Search for the cell housing the specified text and yield its (x, y) center coordinate. 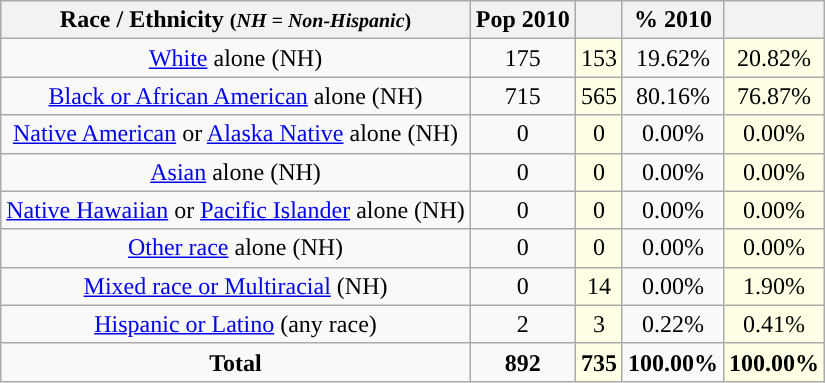
735 (598, 362)
0.22% (672, 324)
892 (522, 362)
3 (598, 324)
Asian alone (NH) (236, 172)
Hispanic or Latino (any race) (236, 324)
% 2010 (672, 20)
153 (598, 58)
565 (598, 96)
1.90% (774, 286)
Pop 2010 (522, 20)
Other race alone (NH) (236, 248)
Race / Ethnicity (NH = Non-Hispanic) (236, 20)
Native Hawaiian or Pacific Islander alone (NH) (236, 210)
20.82% (774, 58)
Native American or Alaska Native alone (NH) (236, 134)
80.16% (672, 96)
Black or African American alone (NH) (236, 96)
Mixed race or Multiracial (NH) (236, 286)
0.41% (774, 324)
175 (522, 58)
2 (522, 324)
76.87% (774, 96)
19.62% (672, 58)
715 (522, 96)
Total (236, 362)
14 (598, 286)
White alone (NH) (236, 58)
